Find where the given text appears and provide that cell's center as (X, Y) coordinate. 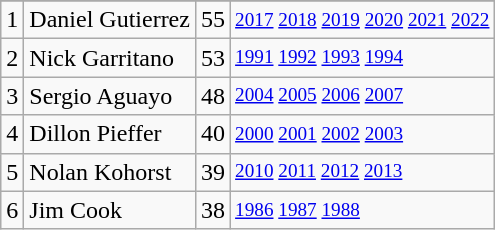
Nick Garritano (110, 58)
1 (12, 20)
Dillon Pieffer (110, 134)
Nolan Kohorst (110, 172)
2010 2011 2012 2013 (363, 172)
2004 2005 2006 2007 (363, 96)
5 (12, 172)
39 (212, 172)
2017 2018 2019 2020 2021 2022 (363, 20)
Daniel Gutierrez (110, 20)
38 (212, 210)
1991 1992 1993 1994 (363, 58)
2000 2001 2002 2003 (363, 134)
1986 1987 1988 (363, 210)
6 (12, 210)
2 (12, 58)
4 (12, 134)
48 (212, 96)
Sergio Aguayo (110, 96)
40 (212, 134)
Jim Cook (110, 210)
55 (212, 20)
53 (212, 58)
3 (12, 96)
